For the text-containing cell, return its midpoint in [X, Y] coordinate format. 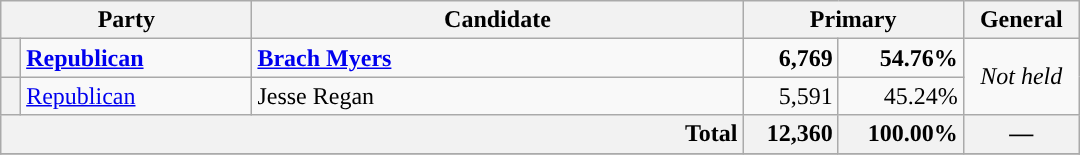
Brach Myers [498, 58]
100.00% [900, 134]
— [1021, 134]
Primary [853, 20]
Candidate [498, 20]
6,769 [790, 58]
General [1021, 20]
12,360 [790, 134]
Not held [1021, 77]
Total [372, 134]
45.24% [900, 96]
54.76% [900, 58]
5,591 [790, 96]
Party [126, 20]
Jesse Regan [498, 96]
